Detect which cell encompasses the target text, then output its (x, y) center coordinate. 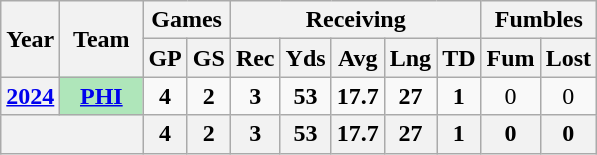
Team (102, 39)
Rec (255, 58)
GS (208, 58)
TD (459, 58)
Fum (510, 58)
Games (186, 20)
Avg (358, 58)
Receiving (356, 20)
PHI (102, 96)
GP (165, 58)
Fumbles (538, 20)
Lost (568, 58)
Year (30, 39)
Lng (410, 58)
Yds (306, 58)
2024 (30, 96)
